Detect which cell encompasses the target text, then output its [x, y] center coordinate. 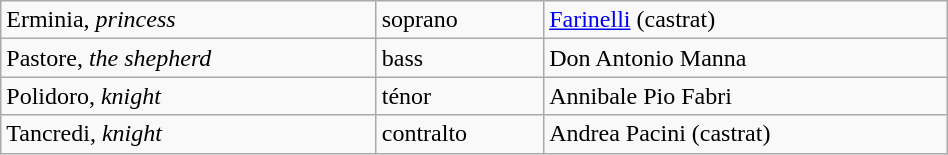
bass [460, 58]
Erminia, princess [188, 20]
contralto [460, 134]
Andrea Pacini (castrat) [746, 134]
Don Antonio Manna [746, 58]
Tancredi, knight [188, 134]
Annibale Pio Fabri [746, 96]
Polidoro, knight [188, 96]
soprano [460, 20]
Farinelli (castrat) [746, 20]
ténor [460, 96]
Pastore, the shepherd [188, 58]
